Return [X, Y] of the center of cell containing provided text 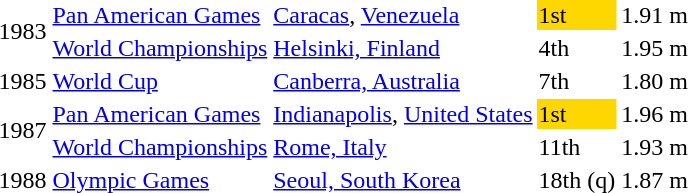
11th [577, 147]
Helsinki, Finland [403, 48]
4th [577, 48]
Indianapolis, United States [403, 114]
Rome, Italy [403, 147]
World Cup [160, 81]
Caracas, Venezuela [403, 15]
7th [577, 81]
Canberra, Australia [403, 81]
